Output the [x, y] coordinate of the center of the cell containing the given text.  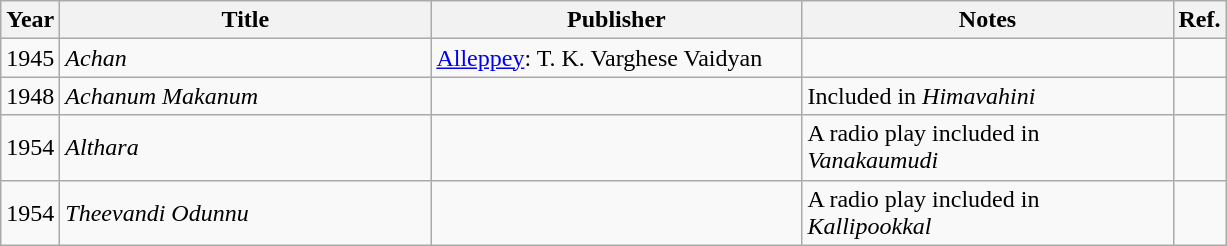
A radio play included in Kallipookkal [988, 212]
Theevandi Odunnu [246, 212]
Achanum Makanum [246, 96]
Year [30, 20]
1945 [30, 58]
Included in Himavahini [988, 96]
Title [246, 20]
Althara [246, 148]
Ref. [1200, 20]
Alleppey: T. K. Varghese Vaidyan [616, 58]
Notes [988, 20]
Achan [246, 58]
1948 [30, 96]
Publisher [616, 20]
A radio play included in Vanakaumudi [988, 148]
